Detect which cell encompasses the target text, then output its [X, Y] center coordinate. 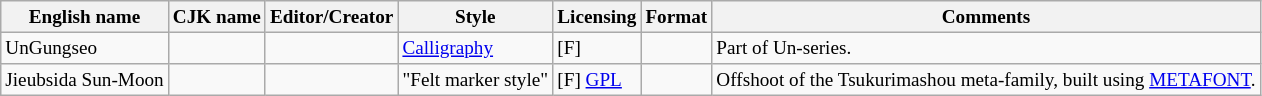
UnGungseo [85, 48]
Format [676, 17]
"Felt marker style" [476, 80]
Comments [986, 17]
Editor/Creator [331, 17]
CJK name [216, 17]
Offshoot of the Tsukurimashou meta-family, built using METAFONT. [986, 80]
Jieubsida Sun-Moon [85, 80]
Calligraphy [476, 48]
Style [476, 17]
English name [85, 17]
[F] [597, 48]
Part of Un-series. [986, 48]
Licensing [597, 17]
[F] GPL [597, 80]
